From the cell containing the given text, extract its center point as [x, y] coordinate. 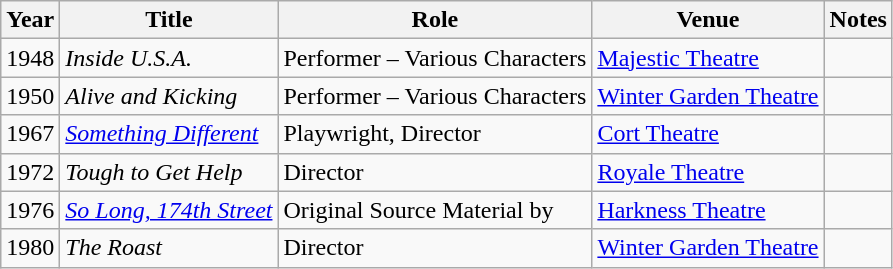
1967 [30, 134]
The Roast [169, 248]
Harkness Theatre [708, 210]
Tough to Get Help [169, 172]
Royale Theatre [708, 172]
So Long, 174th Street [169, 210]
Venue [708, 20]
Something Different [169, 134]
Majestic Theatre [708, 58]
Alive and Kicking [169, 96]
1980 [30, 248]
Playwright, Director [435, 134]
Inside U.S.A. [169, 58]
1950 [30, 96]
1976 [30, 210]
Notes [858, 20]
1972 [30, 172]
Title [169, 20]
Year [30, 20]
Role [435, 20]
Cort Theatre [708, 134]
1948 [30, 58]
Original Source Material by [435, 210]
